Output the [x, y] coordinate of the center of the cell containing the given text.  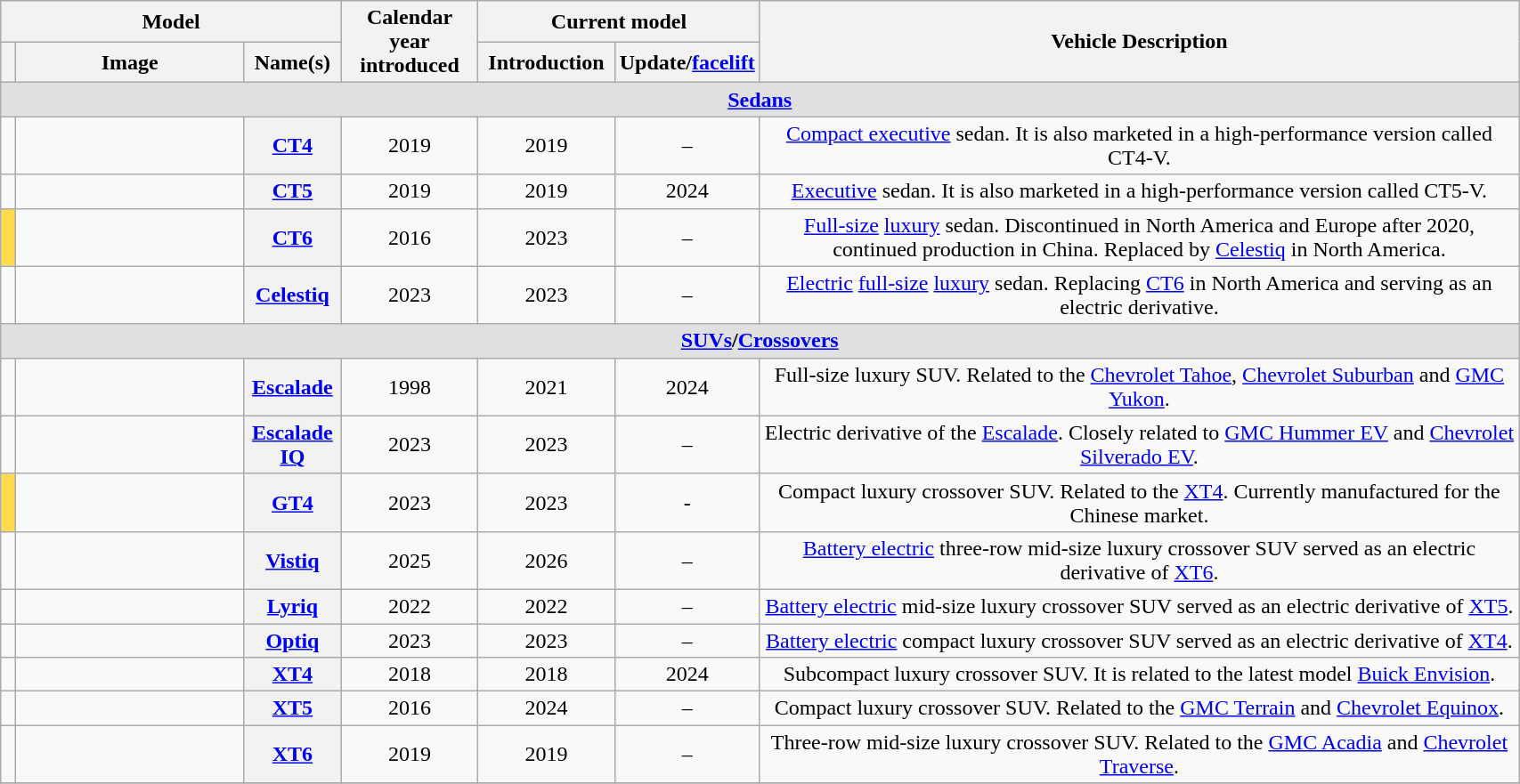
Vehicle Description [1139, 42]
Calendar yearintroduced [410, 42]
Sedans [760, 100]
Full-size luxury SUV. Related to the Chevrolet Tahoe, Chevrolet Suburban and GMC Yukon. [1139, 386]
Celestiq [293, 295]
Compact executive sedan. It is also marketed in a high-performance version called CT4-V. [1139, 146]
Executive sedan. It is also marketed in a high-performance version called CT5-V. [1139, 191]
Image [130, 62]
XT4 [293, 675]
Current model [619, 21]
Subcompact luxury crossover SUV. It is related to the latest model Buick Envision. [1139, 675]
SUVs/Crossovers [760, 341]
1998 [410, 386]
Battery electric compact luxury crossover SUV served as an electric derivative of XT4. [1139, 640]
GT4 [293, 502]
- [687, 502]
Electric full-size luxury sedan. Replacing CT6 in North America and serving as an electric derivative. [1139, 295]
Lyriq [293, 606]
XT6 [293, 755]
Full-size luxury sedan. Discontinued in North America and Europe after 2020, continued production in China. Replaced by Celestiq in North America. [1139, 237]
CT4 [293, 146]
Model [171, 21]
Escalade [293, 386]
Battery electric three-row mid-size luxury crossover SUV served as an electric derivative of XT6. [1139, 561]
2025 [410, 561]
Introduction [547, 62]
Update/facelift [687, 62]
Vistiq [293, 561]
CT6 [293, 237]
Name(s) [293, 62]
2026 [547, 561]
Battery electric mid-size luxury crossover SUV served as an electric derivative of XT5. [1139, 606]
Escalade IQ [293, 445]
Compact luxury crossover SUV. Related to the XT4. Currently manufactured for the Chinese market. [1139, 502]
XT5 [293, 708]
CT5 [293, 191]
Three-row mid-size luxury crossover SUV. Related to the GMC Acadia and Chevrolet Traverse. [1139, 755]
Compact luxury crossover SUV. Related to the GMC Terrain and Chevrolet Equinox. [1139, 708]
Optiq [293, 640]
2021 [547, 386]
Electric derivative of the Escalade. Closely related to GMC Hummer EV and Chevrolet Silverado EV. [1139, 445]
